Capture the cell that displays the provided text and extract its [X, Y] central coordinate. 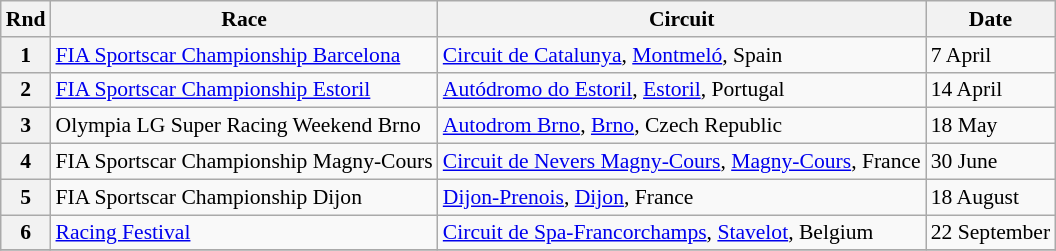
6 [26, 233]
Circuit de Nevers Magny-Cours, Magny-Cours, France [682, 162]
Circuit de Spa-Francorchamps, Stavelot, Belgium [682, 233]
Olympia LG Super Racing Weekend Brno [244, 126]
5 [26, 197]
18 May [990, 126]
Date [990, 19]
Race [244, 19]
1 [26, 55]
30 June [990, 162]
Autodrom Brno, Brno, Czech Republic [682, 126]
FIA Sportscar Championship Magny-Cours [244, 162]
4 [26, 162]
FIA Sportscar Championship Barcelona [244, 55]
22 September [990, 233]
Circuit [682, 19]
3 [26, 126]
Autódromo do Estoril, Estoril, Portugal [682, 90]
FIA Sportscar Championship Estoril [244, 90]
Rnd [26, 19]
Racing Festival [244, 233]
2 [26, 90]
7 April [990, 55]
14 April [990, 90]
18 August [990, 197]
Circuit de Catalunya, Montmeló, Spain [682, 55]
Dijon-Prenois, Dijon, France [682, 197]
FIA Sportscar Championship Dijon [244, 197]
